Find where the given text appears and provide that cell's center as [x, y] coordinate. 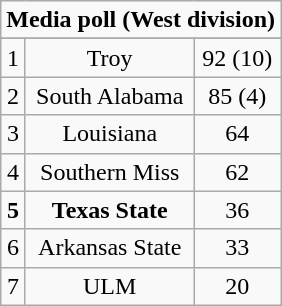
1 [14, 58]
2 [14, 96]
33 [237, 248]
Louisiana [110, 134]
62 [237, 172]
ULM [110, 286]
Texas State [110, 210]
Southern Miss [110, 172]
64 [237, 134]
36 [237, 210]
4 [14, 172]
Troy [110, 58]
7 [14, 286]
3 [14, 134]
92 (10) [237, 58]
5 [14, 210]
20 [237, 286]
85 (4) [237, 96]
6 [14, 248]
Media poll (West division) [141, 20]
Arkansas State [110, 248]
South Alabama [110, 96]
